Determine the (X, Y) coordinate at the center of the cell enclosing the given text.  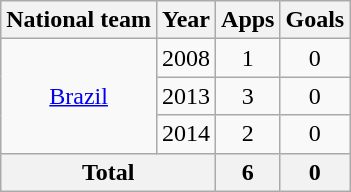
Total (108, 172)
1 (248, 58)
3 (248, 96)
2014 (186, 134)
2013 (186, 96)
2 (248, 134)
National team (79, 20)
6 (248, 172)
Apps (248, 20)
Brazil (79, 96)
2008 (186, 58)
Year (186, 20)
Goals (315, 20)
